Extract the (x, y) coordinate from the center of the cell holding the provided text.  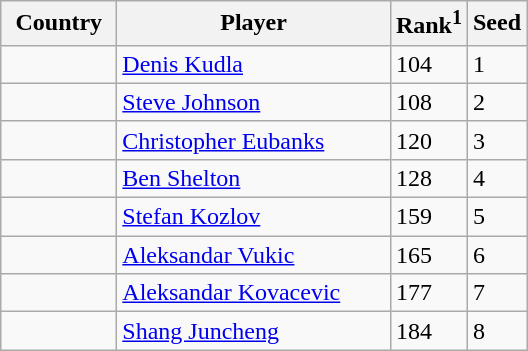
184 (428, 331)
Shang Juncheng (254, 331)
Aleksandar Vukic (254, 255)
120 (428, 140)
128 (428, 178)
177 (428, 293)
Aleksandar Kovacevic (254, 293)
165 (428, 255)
Steve Johnson (254, 102)
2 (496, 102)
4 (496, 178)
108 (428, 102)
Stefan Kozlov (254, 217)
Seed (496, 24)
8 (496, 331)
104 (428, 64)
Christopher Eubanks (254, 140)
Player (254, 24)
6 (496, 255)
159 (428, 217)
1 (496, 64)
5 (496, 217)
7 (496, 293)
Ben Shelton (254, 178)
3 (496, 140)
Rank1 (428, 24)
Country (59, 24)
Denis Kudla (254, 64)
